From the cell containing the given text, extract its center point as [X, Y] coordinate. 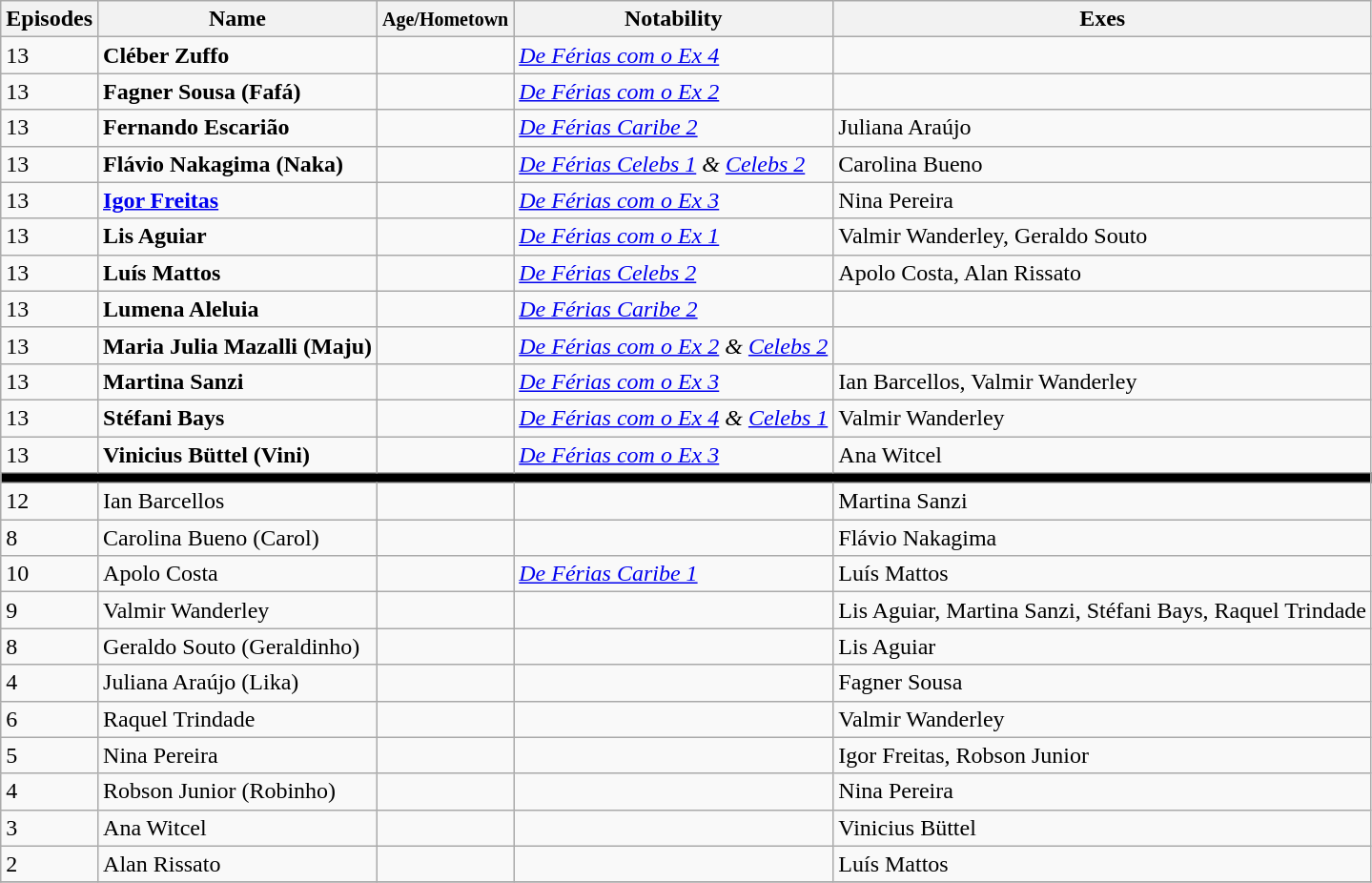
Igor Freitas [238, 200]
Maria Julia Mazalli (Maju) [238, 345]
Flávio Nakagima (Naka) [238, 164]
Juliana Araújo (Lika) [238, 683]
De Férias com o Ex 2 [673, 92]
2 [50, 864]
Alan Rissato [238, 864]
De Férias Caribe 1 [673, 574]
Vinicius Büttel (Vini) [238, 455]
Juliana Araújo [1102, 128]
Name [238, 19]
Apolo Costa, Alan Rissato [1102, 273]
Carolina Bueno [1102, 164]
Fagner Sousa [1102, 683]
Valmir Wanderley, Geraldo Souto [1102, 236]
Robson Junior (Robinho) [238, 791]
Lumena Aleluia [238, 309]
Cléber Zuffo [238, 55]
Fernando Escarião [238, 128]
Fagner Sousa (Fafá) [238, 92]
Ian Barcellos [238, 502]
Vinicius Büttel [1102, 828]
Apolo Costa [238, 574]
5 [50, 755]
Episodes [50, 19]
6 [50, 719]
Raquel Trindade [238, 719]
Ian Barcellos, Valmir Wanderley [1102, 381]
De Férias com o Ex 2 & Celebs 2 [673, 345]
Notability [673, 19]
De Férias com o Ex 1 [673, 236]
Flávio Nakagima [1102, 538]
De Férias com o Ex 4 [673, 55]
Stéfani Bays [238, 418]
Lis Aguiar, Martina Sanzi, Stéfani Bays, Raquel Trindade [1102, 610]
Exes [1102, 19]
De Férias Celebs 1 & Celebs 2 [673, 164]
Geraldo Souto (Geraldinho) [238, 647]
10 [50, 574]
De Férias Celebs 2 [673, 273]
3 [50, 828]
De Férias com o Ex 4 & Celebs 1 [673, 418]
12 [50, 502]
Carolina Bueno (Carol) [238, 538]
Age/Hometown [446, 19]
Igor Freitas, Robson Junior [1102, 755]
9 [50, 610]
